Scan for the cell matching the given text and deliver its (x, y) coordinate at center. 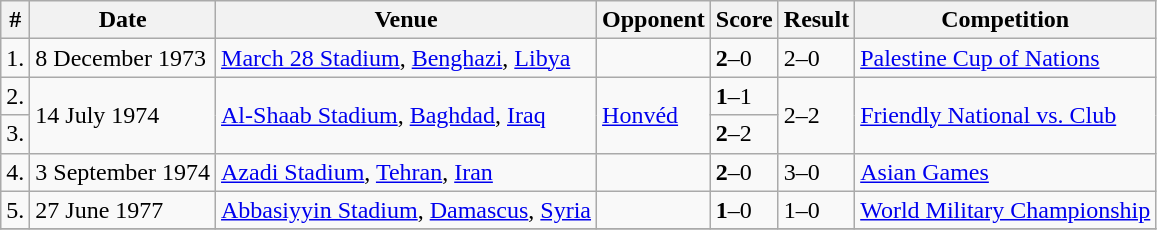
Date (123, 20)
Honvéd (654, 115)
3. (16, 134)
3–0 (816, 172)
Palestine Cup of Nations (1006, 58)
Opponent (654, 20)
Venue (406, 20)
5. (16, 210)
Abbasiyyin Stadium, Damascus, Syria (406, 210)
27 June 1977 (123, 210)
8 December 1973 (123, 58)
4. (16, 172)
1–1 (744, 96)
Competition (1006, 20)
1. (16, 58)
14 July 1974 (123, 115)
Asian Games (1006, 172)
World Military Championship (1006, 210)
March 28 Stadium, Benghazi, Libya (406, 58)
2. (16, 96)
# (16, 20)
Al-Shaab Stadium, Baghdad, Iraq (406, 115)
Result (816, 20)
Friendly National vs. Club (1006, 115)
Score (744, 20)
Azadi Stadium, Tehran, Iran (406, 172)
3 September 1974 (123, 172)
